For the text-containing cell, return its midpoint in [X, Y] coordinate format. 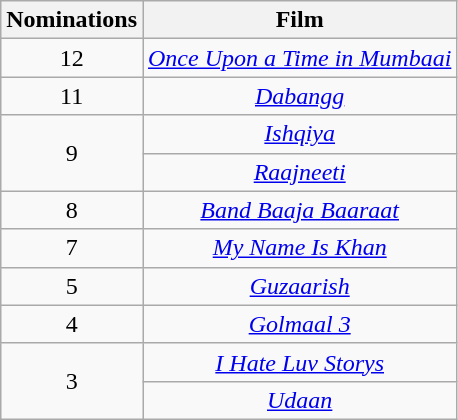
3 [72, 381]
Guzaarish [299, 286]
Raajneeti [299, 172]
My Name Is Khan [299, 248]
Dabangg [299, 96]
Nominations [72, 20]
9 [72, 153]
Golmaal 3 [299, 324]
7 [72, 248]
Band Baaja Baaraat [299, 210]
Once Upon a Time in Mumbaai [299, 58]
I Hate Luv Storys [299, 362]
Udaan [299, 400]
4 [72, 324]
5 [72, 286]
Film [299, 20]
11 [72, 96]
Ishqiya [299, 134]
8 [72, 210]
12 [72, 58]
